Identify which cell holds the provided text, then report its (X, Y) central coordinate. 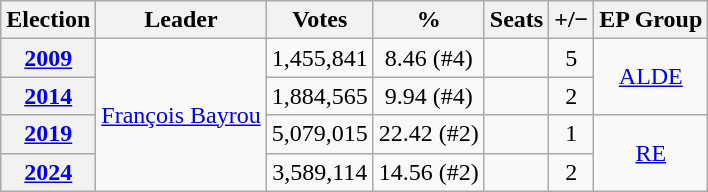
2019 (48, 134)
1,455,841 (320, 58)
RE (651, 153)
2014 (48, 96)
+/− (572, 20)
9.94 (#4) (428, 96)
14.56 (#2) (428, 172)
5 (572, 58)
François Bayrou (181, 115)
% (428, 20)
1 (572, 134)
8.46 (#4) (428, 58)
5,079,015 (320, 134)
ALDE (651, 77)
2009 (48, 58)
Seats (516, 20)
22.42 (#2) (428, 134)
Leader (181, 20)
EP Group (651, 20)
3,589,114 (320, 172)
Election (48, 20)
2024 (48, 172)
1,884,565 (320, 96)
Votes (320, 20)
